Determine the (x, y) coordinate at the center of the cell enclosing the given text.  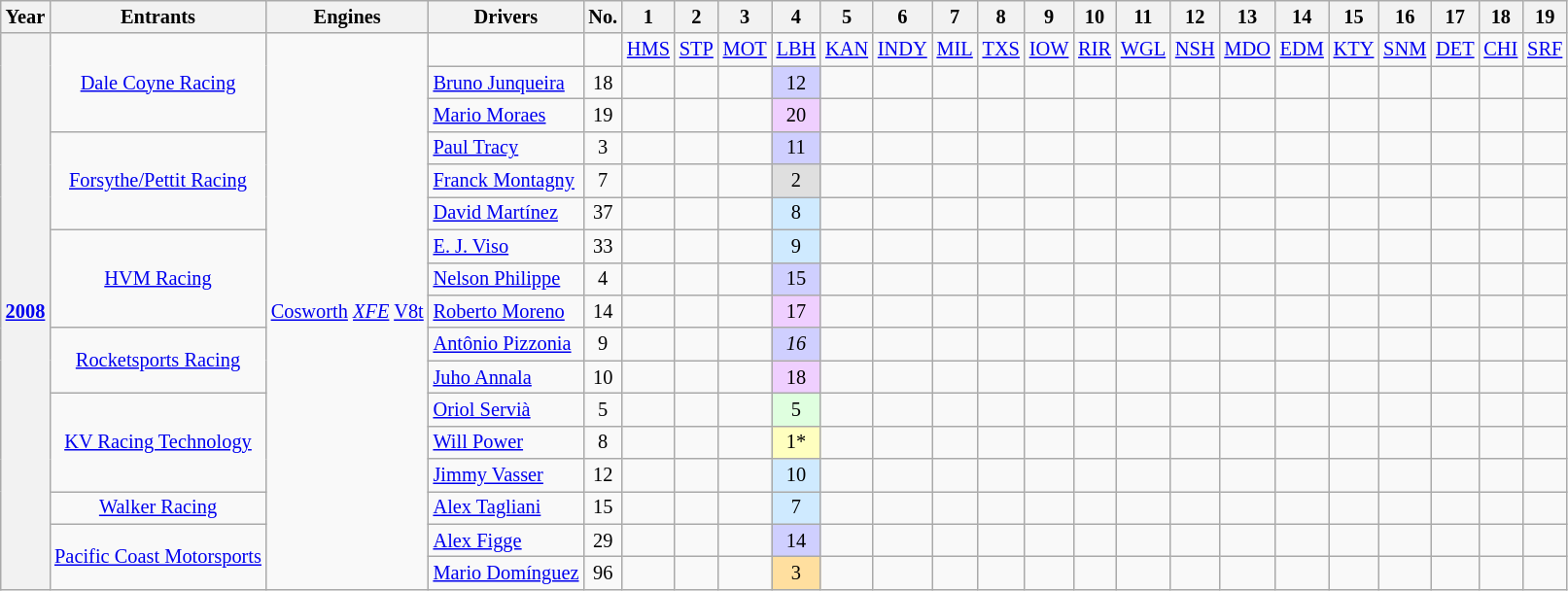
No. (603, 17)
20 (796, 115)
KTY (1354, 50)
Forsythe/Pettit Racing (157, 181)
29 (603, 540)
WGL (1143, 50)
MIL (955, 50)
TXS (1001, 50)
Engines (348, 17)
Paul Tracy (506, 148)
6 (902, 17)
Nelson Philippe (506, 279)
KV Racing Technology (157, 441)
Cosworth XFE V8t (348, 311)
1 (648, 17)
Entrants (157, 17)
SRF (1545, 50)
MDO (1246, 50)
Dale Coyne Racing (157, 82)
Juho Annala (506, 377)
Will Power (506, 442)
96 (603, 573)
Drivers (506, 17)
Franck Montagny (506, 181)
IOW (1049, 50)
Alex Figge (506, 540)
Rocketsports Racing (157, 360)
Antônio Pizzonia (506, 344)
Mario Moraes (506, 115)
E. J. Viso (506, 246)
1* (796, 442)
Mario Domínguez (506, 573)
2008 (25, 311)
Year (25, 17)
DET (1454, 50)
Roberto Moreno (506, 311)
EDM (1303, 50)
CHI (1501, 50)
Jimmy Vasser (506, 475)
LBH (796, 50)
INDY (902, 50)
NSH (1195, 50)
Bruno Junqueira (506, 83)
Walker Racing (157, 507)
Oriol Servià (506, 409)
STP (696, 50)
RIR (1095, 50)
13 (1246, 17)
33 (603, 246)
SNM (1405, 50)
Pacific Coast Motorsports (157, 556)
David Martínez (506, 213)
HMS (648, 50)
Alex Tagliani (506, 507)
HVM Racing (157, 278)
37 (603, 213)
KAN (847, 50)
MOT (745, 50)
